Return [X, Y] of the center of cell containing provided text 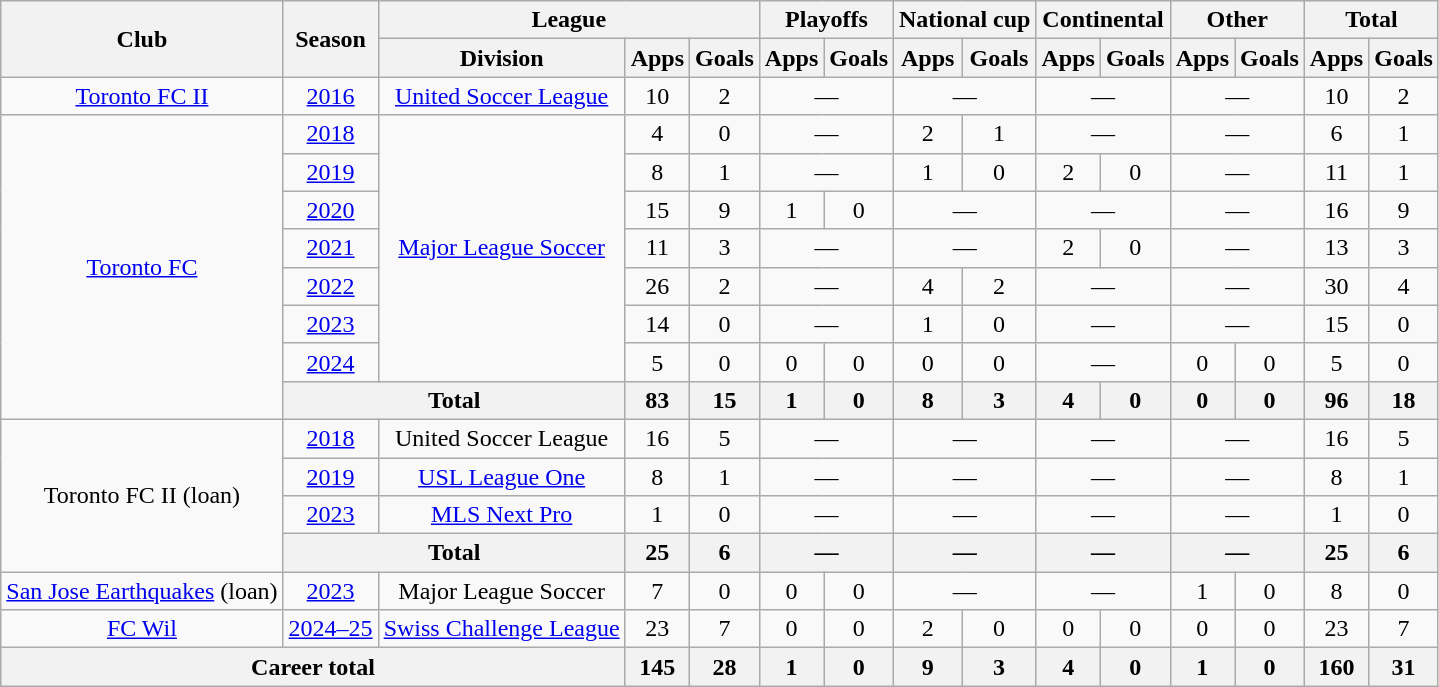
Continental [1103, 20]
FC Wil [142, 629]
League [568, 20]
160 [1336, 667]
145 [657, 667]
Toronto FC II [142, 96]
Career total [313, 667]
28 [725, 667]
2020 [330, 210]
26 [657, 286]
National cup [965, 20]
2024 [330, 362]
96 [1336, 400]
Club [142, 39]
2021 [330, 248]
18 [1404, 400]
2024–25 [330, 629]
Playoffs [826, 20]
MLS Next Pro [502, 515]
Other [1237, 20]
Swiss Challenge League [502, 629]
Season [330, 39]
31 [1404, 667]
14 [657, 324]
San Jose Earthquakes (loan) [142, 591]
30 [1336, 286]
83 [657, 400]
Toronto FC [142, 267]
2016 [330, 96]
USL League One [502, 477]
Division [502, 58]
Toronto FC II (loan) [142, 495]
13 [1336, 248]
2022 [330, 286]
